Extract the [x, y] coordinate from the center of the cell holding the provided text.  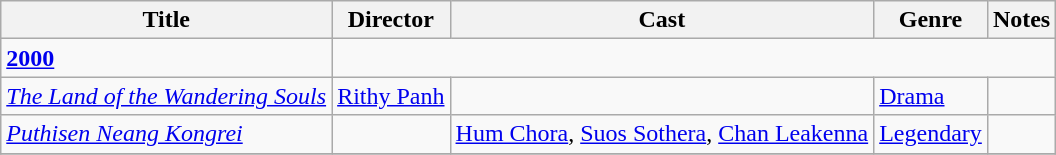
Cast [662, 20]
Director [391, 20]
Rithy Panh [391, 96]
Notes [1021, 20]
Title [166, 20]
2000 [166, 58]
Genre [931, 20]
Drama [931, 96]
Legendary [931, 134]
Hum Chora, Suos Sothera, Chan Leakenna [662, 134]
The Land of the Wandering Souls [166, 96]
Puthisen Neang Kongrei [166, 134]
